Output the (X, Y) coordinate of the center of the cell containing the given text.  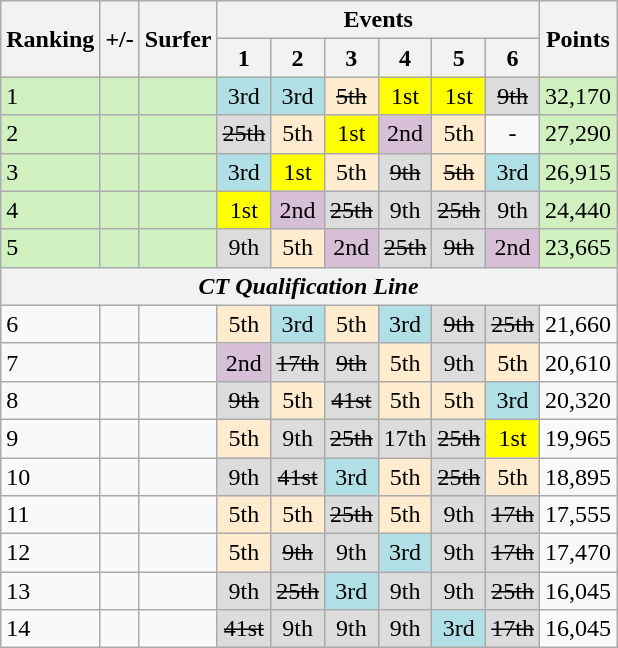
27,290 (578, 134)
Surfer (178, 39)
+/- (120, 39)
10 (50, 477)
17,555 (578, 515)
13 (50, 591)
Events (378, 20)
Ranking (50, 39)
14 (50, 629)
8 (50, 400)
21,660 (578, 324)
23,665 (578, 248)
24,440 (578, 210)
17,470 (578, 553)
- (513, 134)
11 (50, 515)
9 (50, 438)
20,610 (578, 362)
32,170 (578, 96)
19,965 (578, 438)
20,320 (578, 400)
7 (50, 362)
18,895 (578, 477)
Points (578, 39)
12 (50, 553)
CT Qualification Line (309, 286)
26,915 (578, 172)
